Search for the cell housing the specified text and yield its [x, y] center coordinate. 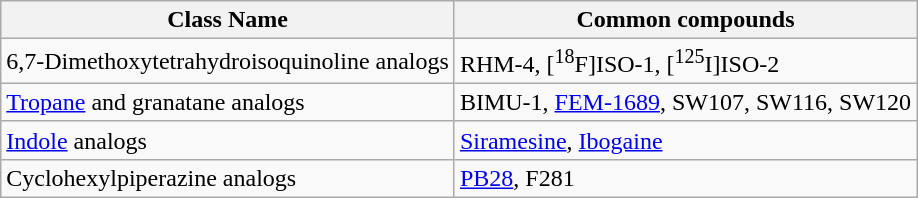
Cyclohexylpiperazine analogs [228, 178]
Class Name [228, 20]
BIMU-1, FEM-1689, SW107, SW116, SW120 [685, 102]
RHM-4, [18F]ISO-1, [125I]ISO-2 [685, 62]
Common compounds [685, 20]
6,7-Dimethoxytetrahydroisoquinoline analogs [228, 62]
Tropane and granatane analogs [228, 102]
Siramesine, Ibogaine [685, 140]
PB28, F281 [685, 178]
Indole analogs [228, 140]
